Scan for the cell matching the given text and deliver its (X, Y) coordinate at center. 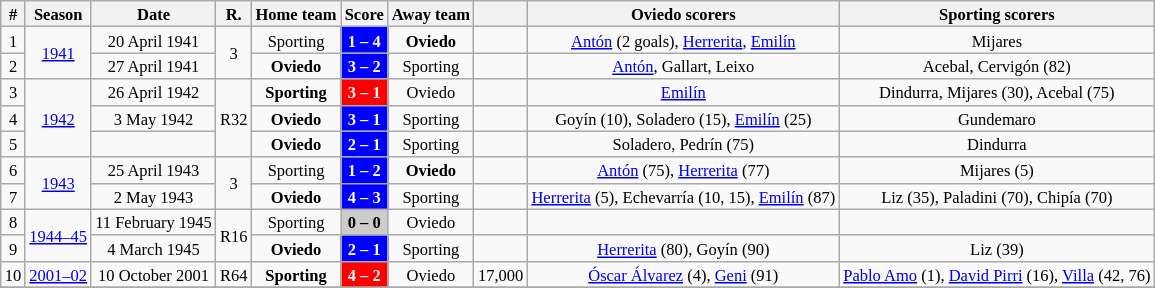
27 April 1941 (154, 66)
4 (14, 118)
Home team (296, 14)
10 October 2001 (154, 274)
Óscar Álvarez (4), Geni (91) (683, 274)
Goyín (10), Soladero (15), Emilín (25) (683, 118)
Acebal, Cervigón (82) (996, 66)
Liz (35), Paladini (70), Chipía (70) (996, 196)
R16 (234, 235)
1 – 4 (364, 40)
Dindurra (996, 144)
Mijares (996, 40)
5 (14, 144)
Dindurra, Mijares (30), Acebal (75) (996, 92)
Mijares (5) (996, 170)
1 – 2 (364, 170)
Herrerita (80), Goyín (90) (683, 248)
Date (154, 14)
8 (14, 222)
Herrerita (5), Echevarría (10, 15), Emilín (87) (683, 196)
Antón (75), Herrerita (77) (683, 170)
Emilín (683, 92)
2 (14, 66)
10 (14, 274)
Sporting scorers (996, 14)
Away team (431, 14)
0 – 0 (364, 222)
Oviedo scorers (683, 14)
2001–02 (58, 274)
Antón (2 goals), Herrerita, Emilín (683, 40)
20 April 1941 (154, 40)
1 (14, 40)
2 May 1943 (154, 196)
17,000 (500, 274)
Gundemaro (996, 118)
1943 (58, 183)
Pablo Amo (1), David Pirri (16), Villa (42, 76) (996, 274)
R32 (234, 118)
# (14, 14)
6 (14, 170)
R. (234, 14)
1944–45 (58, 235)
1942 (58, 118)
Liz (39) (996, 248)
3 May 1942 (154, 118)
Season (58, 14)
4 – 2 (364, 274)
Antón, Gallart, Leixo (683, 66)
1941 (58, 53)
R64 (234, 274)
4 March 1945 (154, 248)
7 (14, 196)
25 April 1943 (154, 170)
11 February 1945 (154, 222)
3 – 2 (364, 66)
26 April 1942 (154, 92)
9 (14, 248)
Soladero, Pedrín (75) (683, 144)
4 – 3 (364, 196)
Score (364, 14)
